Return [X, Y] of the center of cell containing provided text 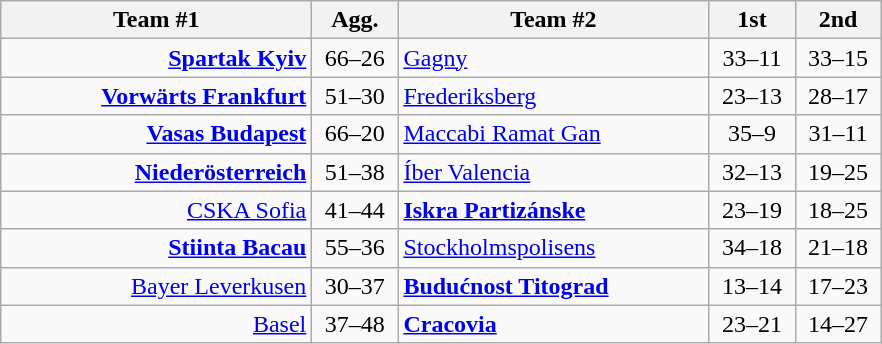
Vorwärts Frankfurt [156, 96]
32–13 [752, 172]
30–37 [355, 286]
Cracovia [554, 324]
17–23 [838, 286]
Vasas Budapest [156, 134]
23–13 [752, 96]
28–17 [838, 96]
33–15 [838, 58]
66–20 [355, 134]
Team #1 [156, 20]
21–18 [838, 248]
18–25 [838, 210]
Stiinta Bacau [156, 248]
2nd [838, 20]
19–25 [838, 172]
51–38 [355, 172]
31–11 [838, 134]
Niederösterreich [156, 172]
Agg. [355, 20]
Maccabi Ramat Gan [554, 134]
1st [752, 20]
66–26 [355, 58]
33–11 [752, 58]
Spartak Kyiv [156, 58]
14–27 [838, 324]
Basel [156, 324]
51–30 [355, 96]
Stockholmspolisens [554, 248]
13–14 [752, 286]
23–21 [752, 324]
Iskra Partizánske [554, 210]
CSKA Sofia [156, 210]
41–44 [355, 210]
35–9 [752, 134]
23–19 [752, 210]
55–36 [355, 248]
Budućnost Titograd [554, 286]
37–48 [355, 324]
Frederiksberg [554, 96]
34–18 [752, 248]
Team #2 [554, 20]
Gagny [554, 58]
Bayer Leverkusen [156, 286]
Íber Valencia [554, 172]
